Detect which cell encompasses the target text, then output its (x, y) center coordinate. 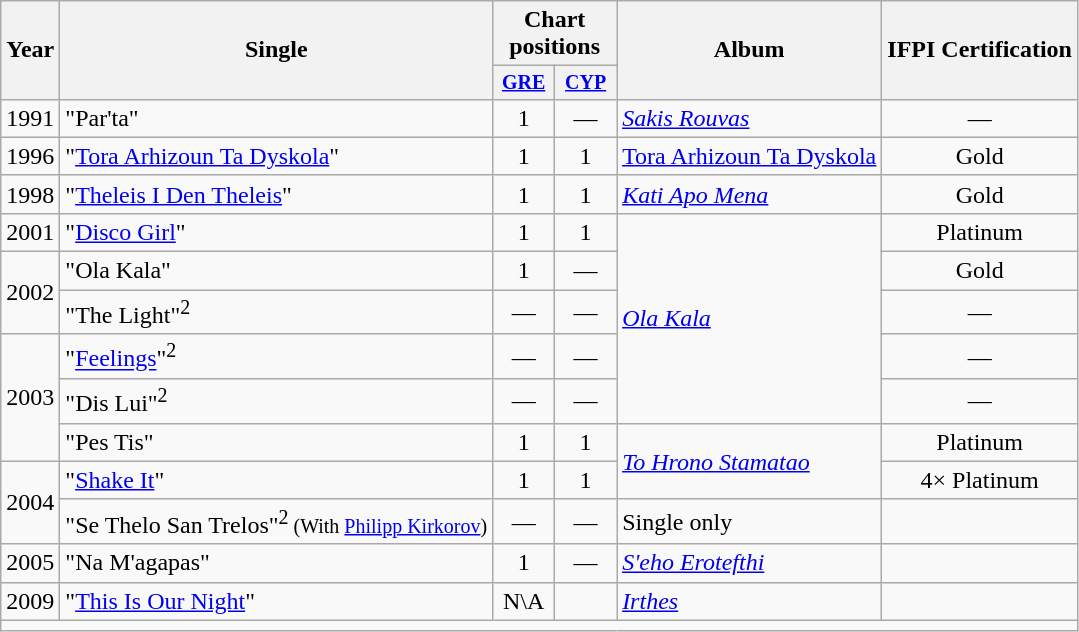
Irthes (750, 601)
"This Is Our Night" (276, 601)
N\A (524, 601)
"Tora Arhizoun Ta Dyskola" (276, 156)
2009 (30, 601)
2005 (30, 563)
IFPI Certification (980, 50)
1996 (30, 156)
To Hrono Stamatao (750, 461)
"Disco Girl" (276, 232)
GRE (524, 82)
"Feelings"2 (276, 356)
Year (30, 50)
2003 (30, 398)
Sakis Rouvas (750, 118)
Tora Arhizoun Ta Dyskola (750, 156)
Single (276, 50)
Album (750, 50)
Ola Kala (750, 318)
1998 (30, 194)
"Dis Lui"2 (276, 402)
CYP (586, 82)
Chart positions (555, 34)
Kati Apo Mena (750, 194)
2001 (30, 232)
2002 (30, 294)
2004 (30, 502)
S'eho Erotefthi (750, 563)
Single only (750, 522)
"Se Thelo San Trelos"2 (With Philipp Kirkorov) (276, 522)
4× Platinum (980, 480)
"Theleis I Den Theleis" (276, 194)
"Na M'agapas" (276, 563)
"Par'ta" (276, 118)
"Pes Tis" (276, 442)
"Ola Kala" (276, 271)
"Shake It" (276, 480)
"The Light"2 (276, 312)
1991 (30, 118)
